From the cell containing the given text, extract its center point as (X, Y) coordinate. 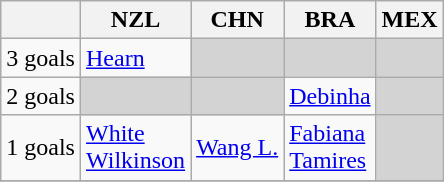
3 goals (41, 58)
CHN (238, 20)
BRA (330, 20)
Hearn (135, 58)
MEX (410, 20)
Wang L. (238, 148)
Fabiana Tamires (330, 148)
2 goals (41, 96)
Debinha (330, 96)
1 goals (41, 148)
NZL (135, 20)
White Wilkinson (135, 148)
